Pinpoint the cell where the given text exists, returning its [x, y] midpoint coordinate. 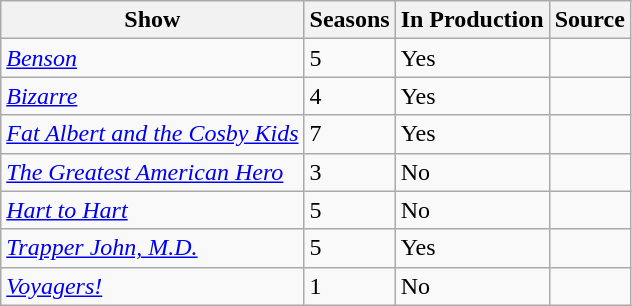
In Production [472, 20]
The Greatest American Hero [152, 172]
Benson [152, 58]
Fat Albert and the Cosby Kids [152, 134]
Hart to Hart [152, 210]
Seasons [350, 20]
1 [350, 286]
3 [350, 172]
Show [152, 20]
Trapper John, M.D. [152, 248]
Voyagers! [152, 286]
Source [590, 20]
Bizarre [152, 96]
4 [350, 96]
7 [350, 134]
